Provide the [X, Y] coordinate of the cell's center where the given text is located.  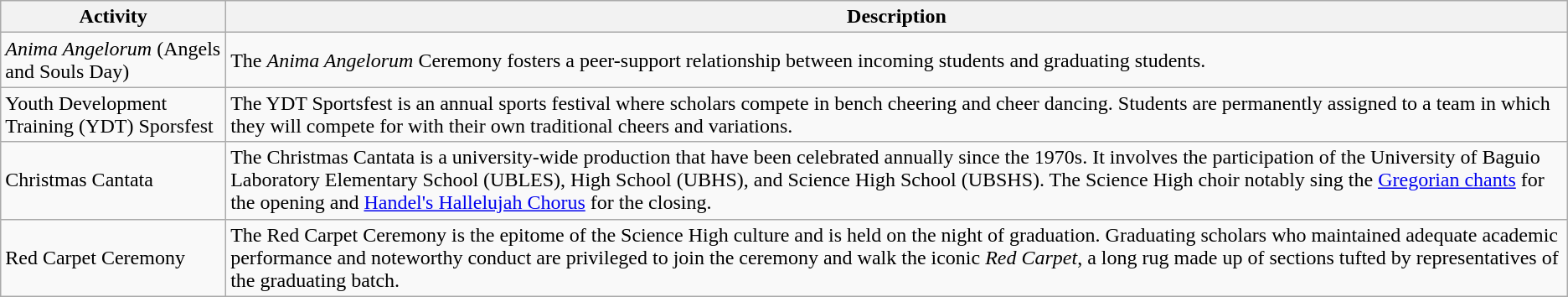
Anima Angelorum (Angels and Souls Day) [114, 60]
Red Carpet Ceremony [114, 258]
Activity [114, 17]
Youth Development Training (YDT) Sporsfest [114, 114]
The Anima Angelorum Ceremony fosters a peer-support relationship between incoming students and graduating students. [897, 60]
Description [897, 17]
Christmas Cantata [114, 180]
